Extract the (X, Y) coordinate from the center of the cell holding the provided text.  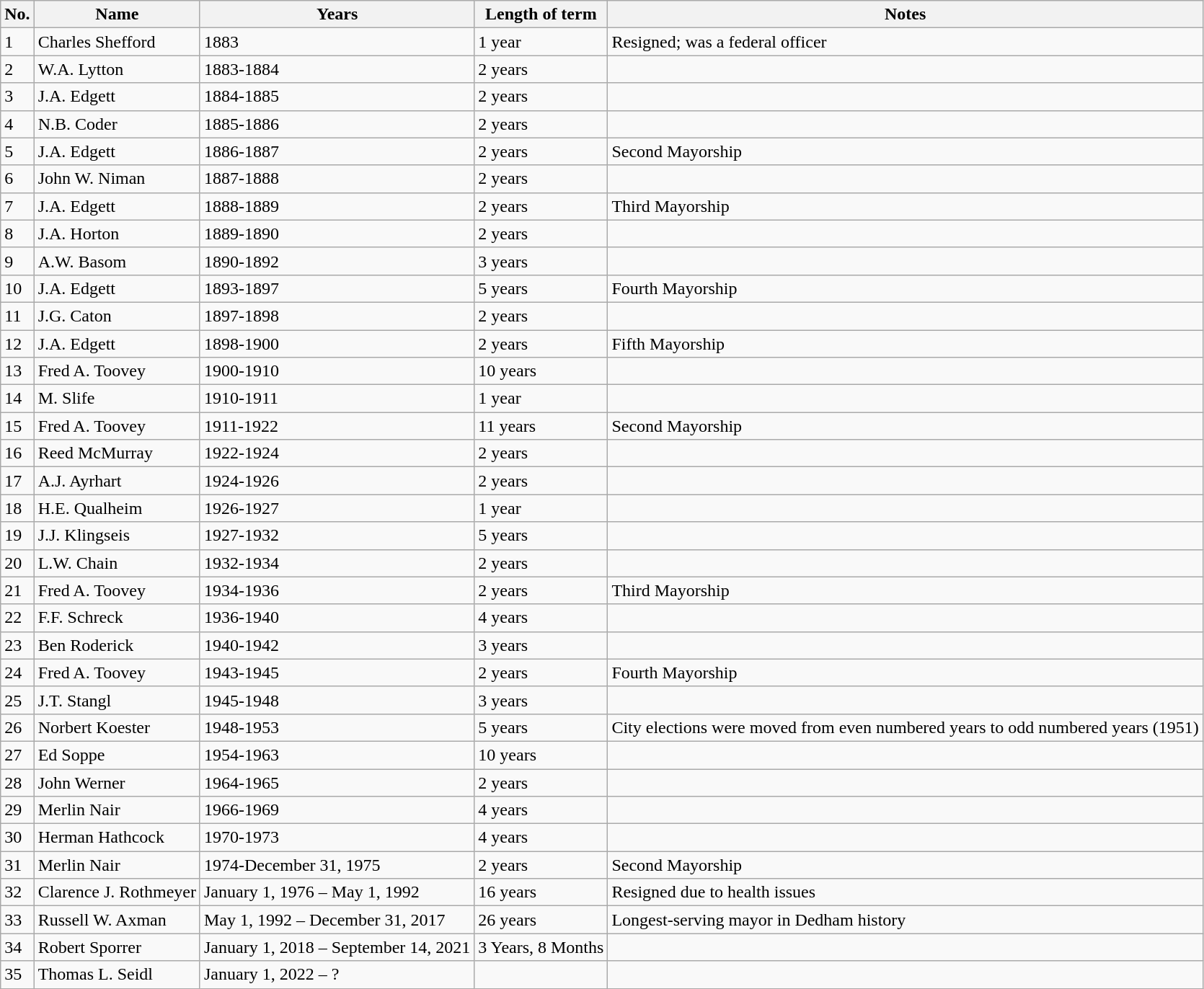
1927-1932 (337, 536)
January 1, 2022 – ? (337, 975)
1936-1940 (337, 618)
1940-1942 (337, 645)
1974-December 31, 1975 (337, 865)
22 (17, 618)
Thomas L. Seidl (117, 975)
31 (17, 865)
F.F. Schreck (117, 618)
Ben Roderick (117, 645)
9 (17, 261)
1886-1887 (337, 151)
8 (17, 234)
18 (17, 508)
17 (17, 481)
32 (17, 892)
1 (17, 42)
1932-1934 (337, 563)
J.T. Stangl (117, 700)
1900-1910 (337, 371)
M. Slife (117, 399)
Herman Hathcock (117, 838)
34 (17, 947)
January 1, 2018 – September 14, 2021 (337, 947)
A.W. Basom (117, 261)
1885-1886 (337, 124)
John Werner (117, 782)
20 (17, 563)
Notes (906, 14)
Robert Sporrer (117, 947)
1883 (337, 42)
Clarence J. Rothmeyer (117, 892)
1890-1892 (337, 261)
16 years (541, 892)
1922-1924 (337, 453)
1898-1900 (337, 344)
No. (17, 14)
1897-1898 (337, 316)
Reed McMurray (117, 453)
Name (117, 14)
1887-1888 (337, 179)
J.J. Klingseis (117, 536)
33 (17, 920)
May 1, 1992 – December 31, 2017 (337, 920)
26 years (541, 920)
16 (17, 453)
1945-1948 (337, 700)
29 (17, 810)
1924-1926 (337, 481)
30 (17, 838)
25 (17, 700)
N.B. Coder (117, 124)
W.A. Lytton (117, 69)
27 (17, 755)
1934-1936 (337, 590)
1943-1945 (337, 673)
Ed Soppe (117, 755)
J.A. Horton (117, 234)
4 (17, 124)
Fifth Mayorship (906, 344)
Resigned; was a federal officer (906, 42)
1964-1965 (337, 782)
1948-1953 (337, 727)
26 (17, 727)
A.J. Ayrhart (117, 481)
7 (17, 206)
Charles Shefford (117, 42)
3 (17, 97)
H.E. Qualheim (117, 508)
13 (17, 371)
6 (17, 179)
12 (17, 344)
January 1, 1976 – May 1, 1992 (337, 892)
3 Years, 8 Months (541, 947)
19 (17, 536)
Length of term (541, 14)
35 (17, 975)
14 (17, 399)
5 (17, 151)
Resigned due to health issues (906, 892)
15 (17, 426)
10 (17, 288)
28 (17, 782)
Years (337, 14)
Russell W. Axman (117, 920)
1966-1969 (337, 810)
1970-1973 (337, 838)
Longest-serving mayor in Dedham history (906, 920)
City elections were moved from even numbered years to odd numbered years (1951) (906, 727)
Norbert Koester (117, 727)
1954-1963 (337, 755)
11 (17, 316)
J.G. Caton (117, 316)
2 (17, 69)
1893-1897 (337, 288)
1889-1890 (337, 234)
1910-1911 (337, 399)
21 (17, 590)
1883-1884 (337, 69)
1926-1927 (337, 508)
23 (17, 645)
1911-1922 (337, 426)
11 years (541, 426)
L.W. Chain (117, 563)
1884-1885 (337, 97)
1888-1889 (337, 206)
John W. Niman (117, 179)
24 (17, 673)
